From the cell containing the given text, extract its center point as [x, y] coordinate. 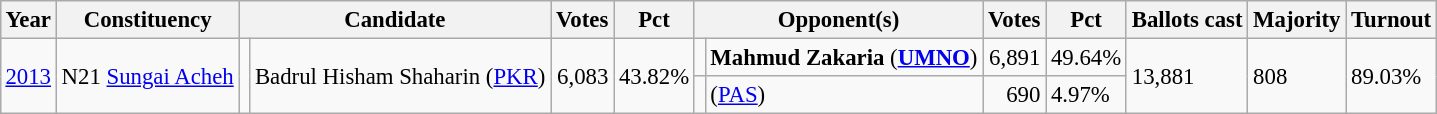
43.82% [654, 76]
2013 [28, 76]
13,881 [1186, 76]
6,891 [1014, 57]
Opponent(s) [838, 20]
Ballots cast [1186, 20]
6,083 [582, 76]
4.97% [1086, 95]
Constituency [148, 20]
Mahmud Zakaria (UMNO) [844, 57]
Turnout [1392, 20]
Candidate [395, 20]
Majority [1297, 20]
Year [28, 20]
49.64% [1086, 57]
89.03% [1392, 76]
Badrul Hisham Shaharin (PKR) [400, 76]
N21 Sungai Acheh [148, 76]
808 [1297, 76]
690 [1014, 95]
(PAS) [844, 95]
